Find where the given text appears and provide that cell's center as (x, y) coordinate. 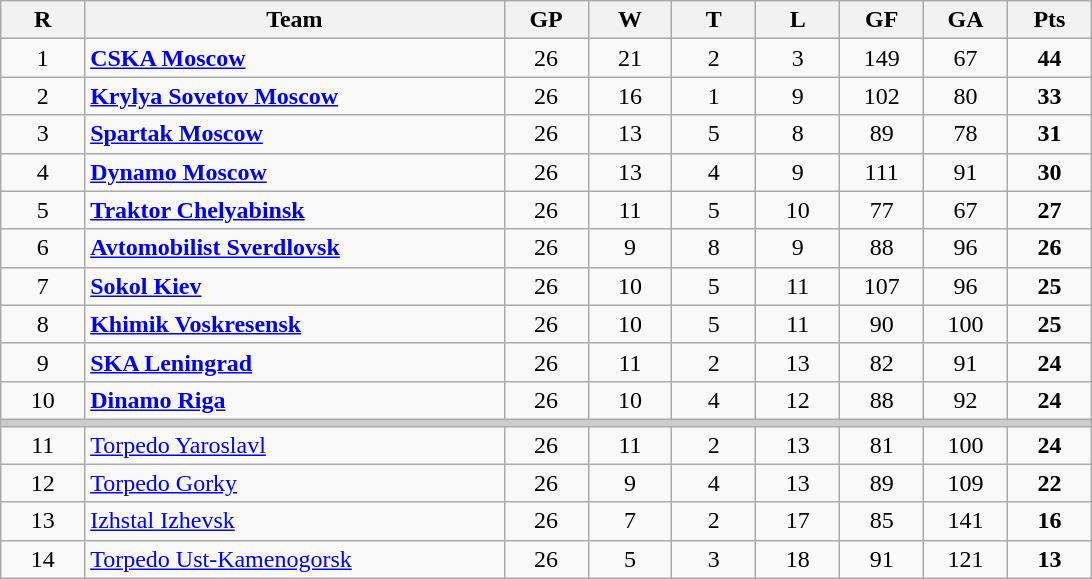
33 (1049, 96)
92 (966, 400)
Avtomobilist Sverdlovsk (295, 248)
Traktor Chelyabinsk (295, 210)
SKA Leningrad (295, 362)
GA (966, 20)
Sokol Kiev (295, 286)
141 (966, 521)
85 (882, 521)
78 (966, 134)
T (714, 20)
102 (882, 96)
149 (882, 58)
Torpedo Ust-Kamenogorsk (295, 559)
18 (798, 559)
W (630, 20)
GF (882, 20)
44 (1049, 58)
109 (966, 483)
80 (966, 96)
Izhstal Izhevsk (295, 521)
Spartak Moscow (295, 134)
Khimik Voskresensk (295, 324)
107 (882, 286)
111 (882, 172)
77 (882, 210)
Torpedo Gorky (295, 483)
Torpedo Yaroslavl (295, 445)
121 (966, 559)
21 (630, 58)
Dinamo Riga (295, 400)
R (43, 20)
81 (882, 445)
30 (1049, 172)
GP (546, 20)
6 (43, 248)
27 (1049, 210)
22 (1049, 483)
L (798, 20)
Team (295, 20)
31 (1049, 134)
14 (43, 559)
90 (882, 324)
17 (798, 521)
Pts (1049, 20)
82 (882, 362)
Krylya Sovetov Moscow (295, 96)
CSKA Moscow (295, 58)
Dynamo Moscow (295, 172)
